Return the [X, Y] coordinate for the center point of the cell that contains the specified text.  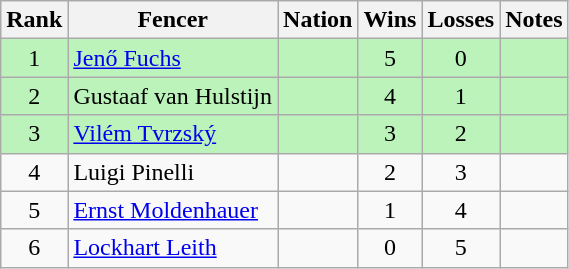
Gustaaf van Hulstijn [173, 96]
Ernst Moldenhauer [173, 210]
Wins [390, 20]
Nation [318, 20]
Jenő Fuchs [173, 58]
Rank [34, 20]
Vilém Tvrzský [173, 134]
Fencer [173, 20]
Notes [534, 20]
Lockhart Leith [173, 248]
6 [34, 248]
Losses [461, 20]
Luigi Pinelli [173, 172]
